Locate the cell with the specified text and output its (X, Y) center coordinate. 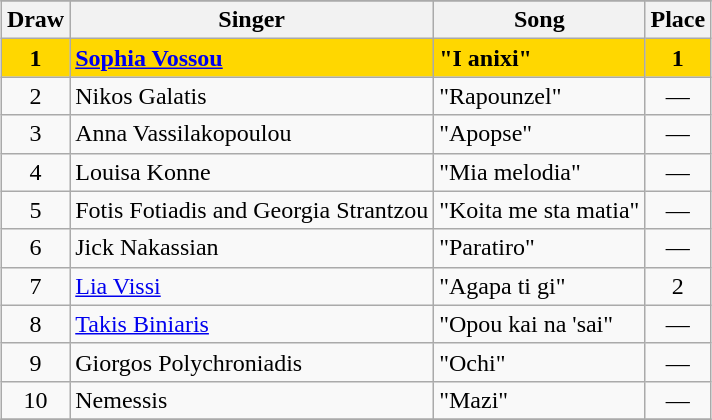
Lia Vissi (252, 286)
"Koita me sta matia" (540, 210)
Jick Nakassian (252, 248)
Draw (35, 20)
"Ochi" (540, 362)
Fotis Fotiadis and Georgia Strantzou (252, 210)
6 (35, 248)
Song (540, 20)
7 (35, 286)
Anna Vassilakopoulou (252, 134)
8 (35, 324)
"Rapounzel" (540, 96)
Nikos Galatis (252, 96)
4 (35, 172)
"Mia melodia" (540, 172)
3 (35, 134)
9 (35, 362)
Louisa Konne (252, 172)
"Paratiro" (540, 248)
Giorgos Polychroniadis (252, 362)
"Apopse" (540, 134)
5 (35, 210)
"Agapa ti gi" (540, 286)
"Opou kai na 'sai" (540, 324)
Nemessis (252, 400)
10 (35, 400)
Place (678, 20)
Singer (252, 20)
Sophia Vossou (252, 58)
"I anixi" (540, 58)
"Mazi" (540, 400)
Takis Biniaris (252, 324)
